For the text-containing cell, return its midpoint in [x, y] coordinate format. 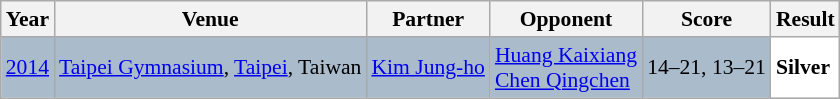
Huang Kaixiang Chen Qingchen [566, 68]
Result [806, 19]
Silver [806, 68]
14–21, 13–21 [706, 68]
Year [28, 19]
Opponent [566, 19]
Kim Jung-ho [428, 68]
Partner [428, 19]
Venue [210, 19]
Score [706, 19]
2014 [28, 68]
Taipei Gymnasium, Taipei, Taiwan [210, 68]
